Provide the [x, y] coordinate of the cell's center where the given text is located.  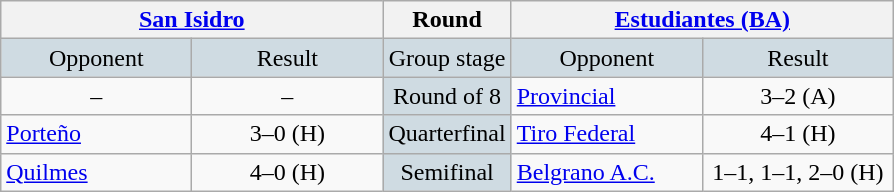
Group stage [447, 58]
Belgrano A.C. [606, 172]
4–0 (H) [288, 172]
Provincial [606, 96]
Tiro Federal [606, 134]
4–1 (H) [798, 134]
Estudiantes (BA) [702, 20]
1–1, 1–1, 2–0 (H) [798, 172]
Quilmes [96, 172]
San Isidro [192, 20]
Quarterfinal [447, 134]
3–0 (H) [288, 134]
Round [447, 20]
Porteño [96, 134]
Semifinal [447, 172]
Round of 8 [447, 96]
3–2 (A) [798, 96]
